For the text-containing cell, return its midpoint in (X, Y) coordinate format. 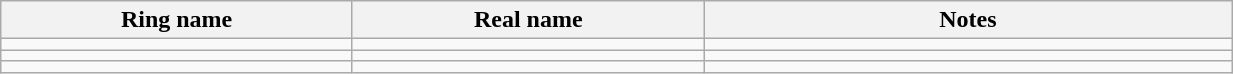
Real name (528, 20)
Notes (968, 20)
Ring name (177, 20)
